For the text-containing cell, return its midpoint in [x, y] coordinate format. 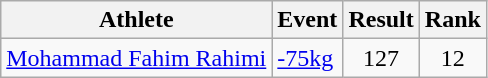
Result [381, 20]
Athlete [136, 20]
-75kg [308, 58]
Mohammad Fahim Rahimi [136, 58]
12 [452, 58]
Rank [452, 20]
Event [308, 20]
127 [381, 58]
